From the cell containing the given text, extract its center point as [X, Y] coordinate. 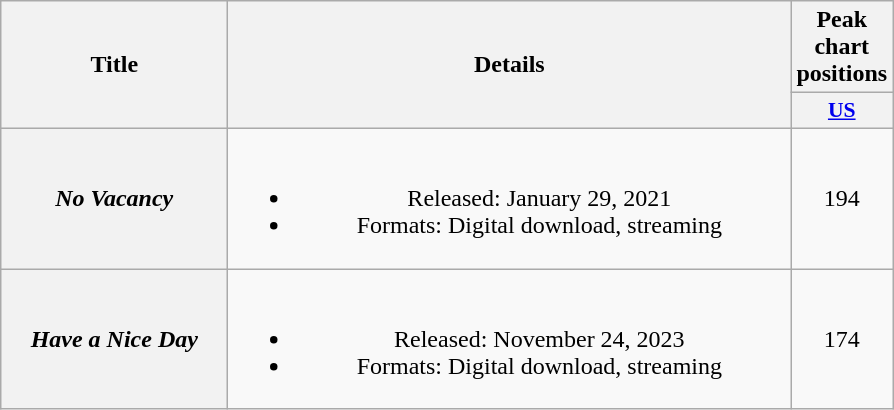
194 [842, 198]
174 [842, 338]
Details [510, 65]
Released: November 24, 2023Formats: Digital download, streaming [510, 338]
Title [114, 65]
US [842, 111]
Released: January 29, 2021Formats: Digital download, streaming [510, 198]
Peak chart positions [842, 47]
Have a Nice Day [114, 338]
No Vacancy [114, 198]
